From the cell containing the given text, extract its center point as (x, y) coordinate. 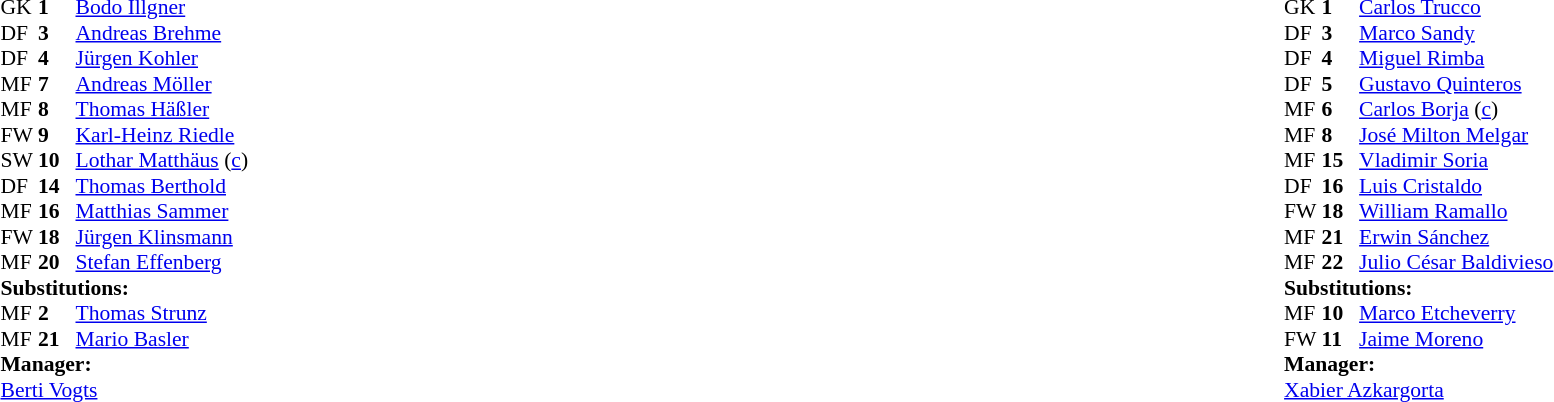
Gustavo Quinteros (1456, 84)
Thomas Strunz (162, 313)
7 (57, 84)
Luis Cristaldo (1456, 186)
Thomas Berthold (162, 186)
Jaime Moreno (1456, 339)
Mario Basler (162, 339)
Jürgen Kohler (162, 59)
SW (19, 161)
20 (57, 263)
Thomas Häßler (162, 109)
Erwin Sánchez (1456, 237)
William Ramallo (1456, 211)
Stefan Effenberg (162, 263)
2 (57, 313)
Marco Sandy (1456, 33)
Julio César Baldivieso (1456, 263)
15 (1341, 161)
22 (1341, 263)
Andreas Brehme (162, 33)
Lothar Matthäus (c) (162, 161)
14 (57, 186)
Carlos Borja (c) (1456, 109)
Matthias Sammer (162, 211)
Miguel Rimba (1456, 59)
José Milton Melgar (1456, 135)
9 (57, 135)
Marco Etcheverry (1456, 313)
11 (1341, 339)
5 (1341, 84)
Jürgen Klinsmann (162, 237)
Vladimir Soria (1456, 161)
6 (1341, 109)
Andreas Möller (162, 84)
Karl-Heinz Riedle (162, 135)
